Pinpoint the cell where the given text exists, returning its (x, y) midpoint coordinate. 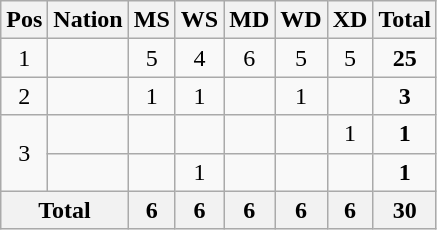
WD (301, 20)
MD (250, 20)
MS (152, 20)
4 (199, 58)
30 (405, 210)
XD (350, 20)
2 (24, 96)
25 (405, 58)
Nation (88, 20)
Pos (24, 20)
WS (199, 20)
